Find where the given text appears and provide that cell's center as [X, Y] coordinate. 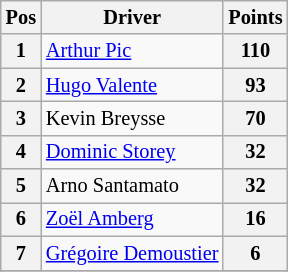
93 [255, 85]
Arthur Pic [132, 51]
Pos [21, 17]
Points [255, 17]
Hugo Valente [132, 85]
7 [21, 253]
2 [21, 85]
Dominic Storey [132, 152]
70 [255, 118]
Grégoire Demoustier [132, 253]
110 [255, 51]
Kevin Breysse [132, 118]
Driver [132, 17]
3 [21, 118]
Arno Santamato [132, 186]
16 [255, 219]
Zoël Amberg [132, 219]
1 [21, 51]
4 [21, 152]
5 [21, 186]
